Identify which cell holds the provided text, then report its [X, Y] central coordinate. 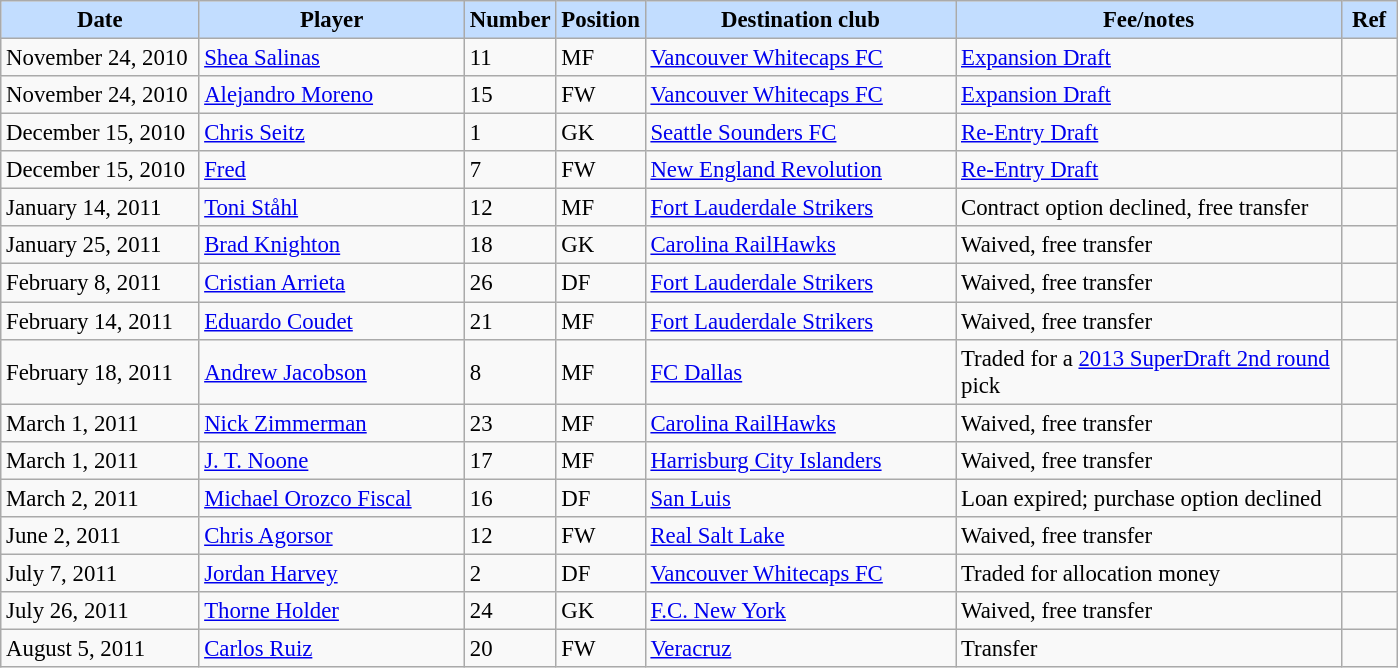
Traded for a 2013 SuperDraft 2nd round pick [1149, 372]
June 2, 2011 [100, 536]
Eduardo Coudet [332, 321]
Nick Zimmerman [332, 423]
8 [510, 372]
18 [510, 245]
Player [332, 20]
24 [510, 611]
Fred [332, 170]
1 [510, 133]
January 14, 2011 [100, 208]
Transfer [1149, 648]
11 [510, 58]
16 [510, 498]
Contract option declined, free transfer [1149, 208]
7 [510, 170]
March 2, 2011 [100, 498]
17 [510, 460]
Ref [1369, 20]
Toni Ståhl [332, 208]
February 14, 2011 [100, 321]
New England Revolution [800, 170]
Veracruz [800, 648]
August 5, 2011 [100, 648]
Carlos Ruiz [332, 648]
Thorne Holder [332, 611]
Shea Salinas [332, 58]
2 [510, 573]
J. T. Noone [332, 460]
Position [600, 20]
February 18, 2011 [100, 372]
Jordan Harvey [332, 573]
February 8, 2011 [100, 283]
Loan expired; purchase option declined [1149, 498]
Number [510, 20]
Date [100, 20]
20 [510, 648]
F.C. New York [800, 611]
26 [510, 283]
Andrew Jacobson [332, 372]
Harrisburg City Islanders [800, 460]
Real Salt Lake [800, 536]
Brad Knighton [332, 245]
Alejandro Moreno [332, 95]
21 [510, 321]
Chris Agorsor [332, 536]
23 [510, 423]
Cristian Arrieta [332, 283]
15 [510, 95]
July 26, 2011 [100, 611]
Fee/notes [1149, 20]
Chris Seitz [332, 133]
Seattle Sounders FC [800, 133]
January 25, 2011 [100, 245]
San Luis [800, 498]
FC Dallas [800, 372]
Michael Orozco Fiscal [332, 498]
Traded for allocation money [1149, 573]
July 7, 2011 [100, 573]
Destination club [800, 20]
